For the text-containing cell, return its midpoint in (x, y) coordinate format. 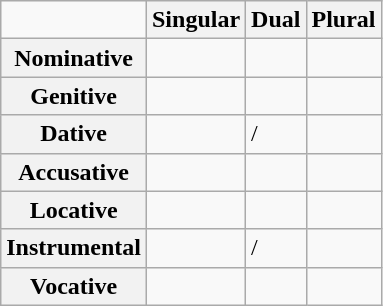
Vocative (74, 286)
Accusative (74, 172)
Locative (74, 210)
Genitive (74, 96)
Dative (74, 134)
Singular (196, 20)
Nominative (74, 58)
Instrumental (74, 248)
Dual (276, 20)
Plural (344, 20)
